Provide the (X, Y) coordinate of the cell's center where the given text is located.  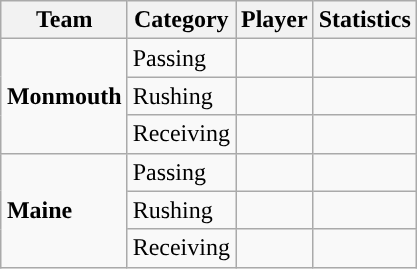
Maine (64, 210)
Monmouth (64, 96)
Statistics (364, 20)
Category (181, 20)
Team (64, 20)
Player (275, 20)
